Find where the given text appears and provide that cell's center as [X, Y] coordinate. 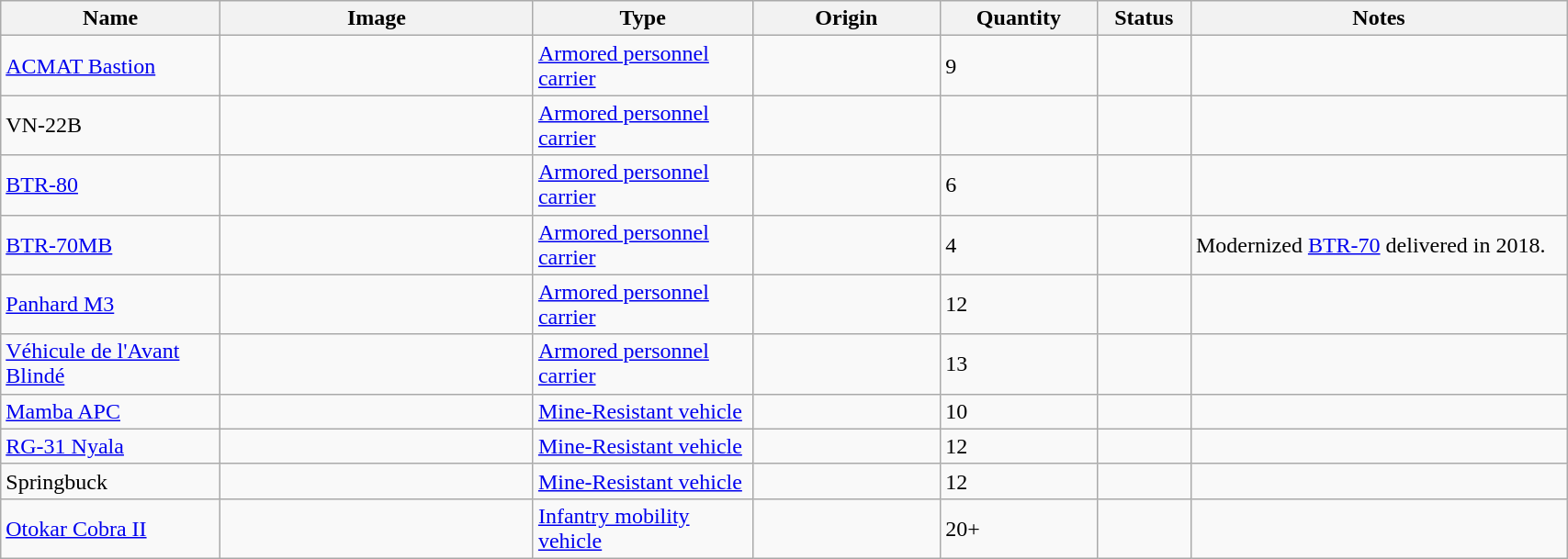
10 [1019, 411]
Infantry mobility vehicle [643, 529]
4 [1019, 244]
Modernized BTR-70 delivered in 2018. [1378, 244]
BTR-80 [110, 185]
RG-31 Nyala [110, 446]
Image [377, 18]
BTR-70MB [110, 244]
Notes [1378, 18]
6 [1019, 185]
Mamba APC [110, 411]
Type [643, 18]
Quantity [1019, 18]
20+ [1019, 529]
Status [1144, 18]
Springbuck [110, 481]
VN-22B [110, 125]
9 [1019, 66]
ACMAT Bastion [110, 66]
Origin [847, 18]
Otokar Cobra II [110, 529]
Panhard M3 [110, 305]
13 [1019, 363]
Véhicule de l'Avant Blindé [110, 363]
Name [110, 18]
